Find where the given text appears and provide that cell's center as [x, y] coordinate. 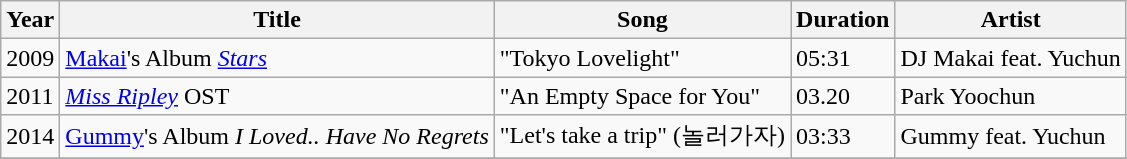
2009 [30, 58]
03:33 [843, 136]
Song [642, 20]
Artist [1010, 20]
Gummy feat. Yuchun [1010, 136]
"An Empty Space for You" [642, 96]
Duration [843, 20]
Makai's Album Stars [277, 58]
"Let's take a trip" (놀러가자) [642, 136]
Gummy's Album I Loved.. Have No Regrets [277, 136]
DJ Makai feat. Yuchun [1010, 58]
2014 [30, 136]
03.20 [843, 96]
"Tokyo Lovelight" [642, 58]
2011 [30, 96]
Miss Ripley OST [277, 96]
Park Yoochun [1010, 96]
Title [277, 20]
05:31 [843, 58]
Year [30, 20]
